Scan for the cell matching the given text and deliver its [X, Y] coordinate at center. 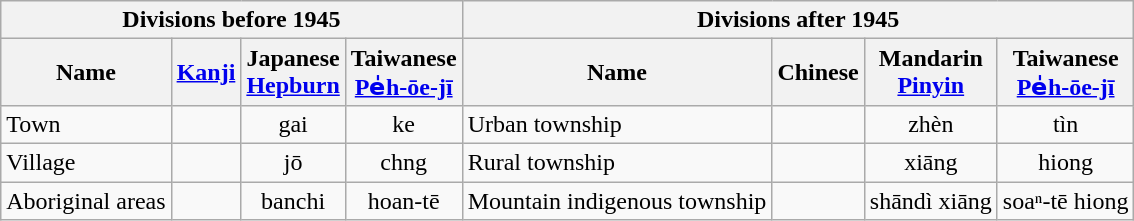
ke [404, 124]
JapaneseHepburn [293, 72]
Kanji [206, 72]
Mountain indigenous township [617, 201]
Divisions before 1945 [232, 20]
tìn [1066, 124]
Village [86, 162]
shāndì xiāng [930, 201]
hoan-tē [404, 201]
xiāng [930, 162]
jō [293, 162]
Urban township [617, 124]
soaⁿ-tē hiong [1066, 201]
Aboriginal areas [86, 201]
Town [86, 124]
zhèn [930, 124]
Rural township [617, 162]
Chinese [818, 72]
banchi [293, 201]
MandarinPinyin [930, 72]
gai [293, 124]
hiong [1066, 162]
chng [404, 162]
Divisions after 1945 [798, 20]
